Scan for the cell matching the given text and deliver its [X, Y] coordinate at center. 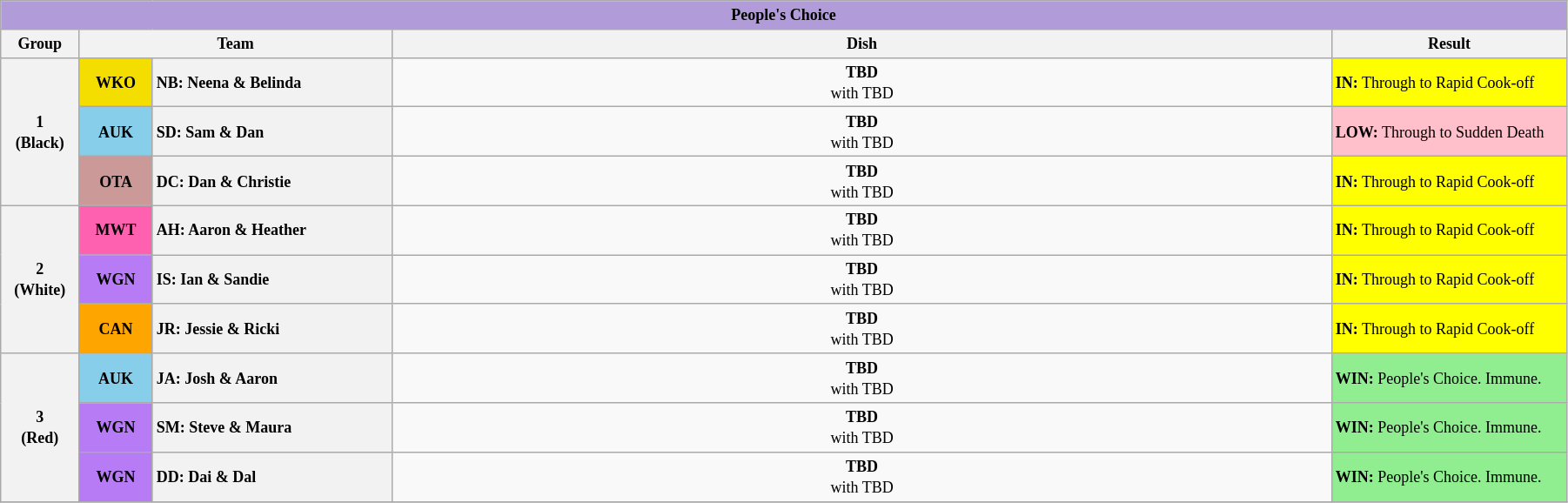
SM: Steve & Maura [271, 428]
Group [40, 44]
2(White) [40, 279]
1(Black) [40, 131]
DD: Dai & Dal [271, 477]
JA: Josh & Aaron [271, 378]
Result [1449, 44]
DC: Dan & Christie [271, 181]
WKO [117, 82]
Team [236, 44]
AH: Aaron & Heather [271, 230]
IS: Ian & Sandie [271, 280]
LOW: Through to Sudden Death [1449, 132]
CAN [117, 329]
Dish [862, 44]
3(Red) [40, 427]
People's Choice [784, 16]
MWT [117, 230]
OTA [117, 181]
NB: Neena & Belinda [271, 82]
SD: Sam & Dan [271, 132]
JR: Jessie & Ricki [271, 329]
